Determine the [X, Y] coordinate at the center of the cell enclosing the given text.  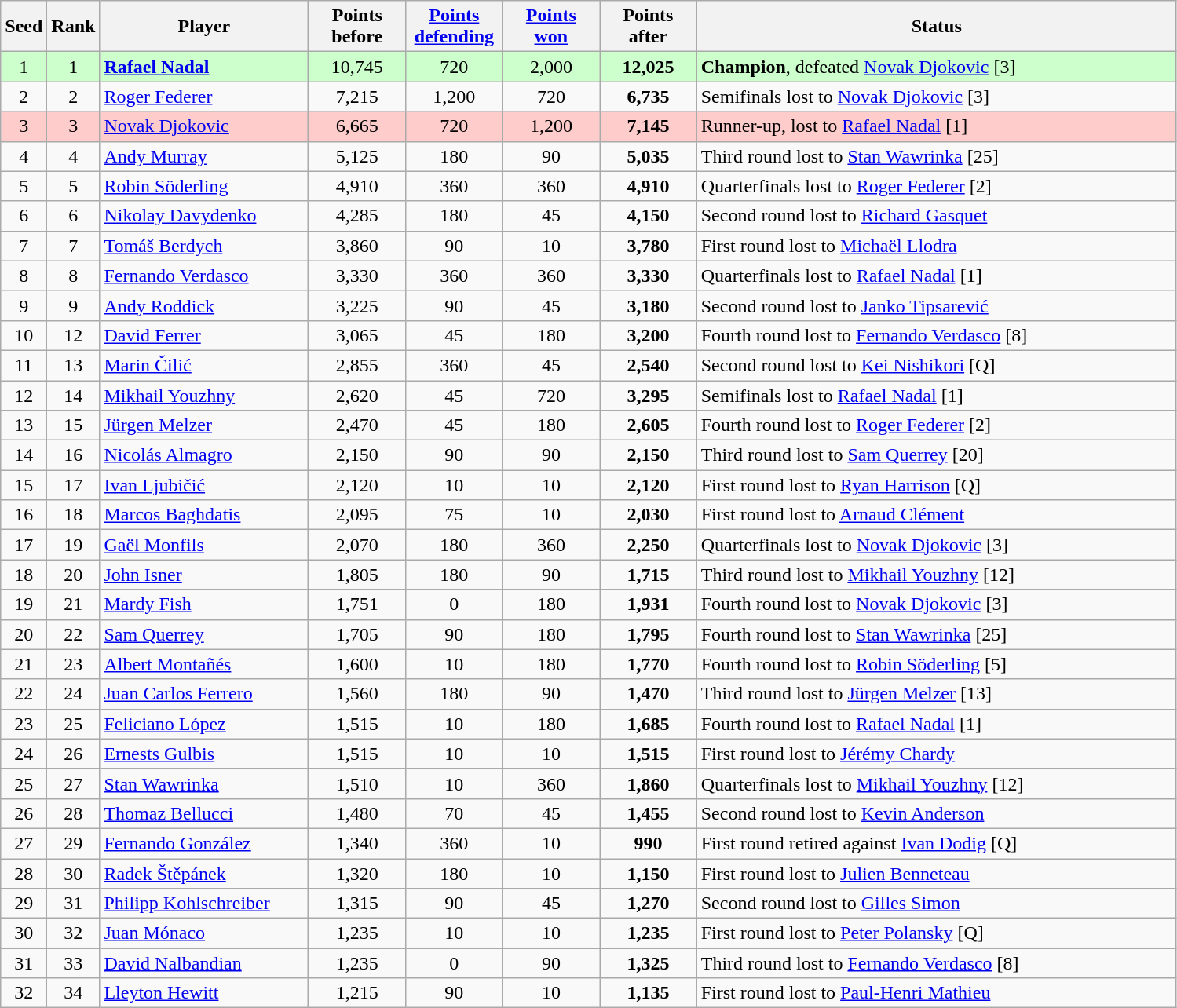
1,470 [649, 694]
Robin Söderling [204, 186]
Fourth round lost to Robin Söderling [5] [936, 664]
Gaël Monfils [204, 545]
Points defending [455, 27]
2,030 [649, 515]
Player [204, 27]
10,745 [357, 67]
Second round lost to Janko Tipsarević [936, 305]
Philipp Kohlschreiber [204, 904]
1,751 [357, 604]
Fernando González [204, 843]
Second round lost to Kevin Anderson [936, 813]
1,770 [649, 664]
Second round lost to Gilles Simon [936, 904]
1,685 [649, 724]
John Isner [204, 575]
First round lost to Michaël Llodra [936, 246]
David Nalbandian [204, 963]
2,620 [357, 395]
First round lost to Arnaud Clément [936, 515]
Points before [357, 27]
Third round lost to Jürgen Melzer [13] [936, 694]
Points after [649, 27]
Quarterfinals lost to Mikhail Youzhny [12] [936, 783]
3,065 [357, 335]
1,480 [357, 813]
Andy Murray [204, 156]
1,135 [649, 993]
3,780 [649, 246]
Jürgen Melzer [204, 425]
3,200 [649, 335]
Marcos Baghdatis [204, 515]
7,145 [649, 126]
Seed [24, 27]
12,025 [649, 67]
Fourth round lost to Roger Federer [2] [936, 425]
First round lost to Julien Benneteau [936, 874]
Rafael Nadal [204, 67]
Semifinals lost to Rafael Nadal [1] [936, 395]
First round lost to Peter Polansky [Q] [936, 933]
6,735 [649, 97]
1,270 [649, 904]
2,540 [649, 365]
1,315 [357, 904]
Nikolay Davydenko [204, 216]
David Ferrer [204, 335]
First round lost to Jérémy Chardy [936, 754]
Quarterfinals lost to Novak Djokovic [3] [936, 545]
5,125 [357, 156]
Andy Roddick [204, 305]
Juan Mónaco [204, 933]
11 [24, 365]
2,605 [649, 425]
1,931 [649, 604]
Roger Federer [204, 97]
Thomaz Bellucci [204, 813]
1,705 [357, 634]
5,035 [649, 156]
Third round lost to Mikhail Youzhny [12] [936, 575]
34 [74, 993]
Champion, defeated Novak Djokovic [3] [936, 67]
Points won [551, 27]
1,455 [649, 813]
Third round lost to Sam Querrey [20] [936, 455]
Mikhail Youzhny [204, 395]
Feliciano López [204, 724]
70 [455, 813]
1,340 [357, 843]
3,180 [649, 305]
1,325 [649, 963]
Ivan Ljubičić [204, 485]
1,510 [357, 783]
Nicolás Almagro [204, 455]
Ernests Gulbis [204, 754]
Juan Carlos Ferrero [204, 694]
Sam Querrey [204, 634]
75 [455, 515]
Novak Djokovic [204, 126]
Runner-up, lost to Rafael Nadal [1] [936, 126]
Tomáš Berdych [204, 246]
First round lost to Ryan Harrison [Q] [936, 485]
2,470 [357, 425]
Quarterfinals lost to Rafael Nadal [1] [936, 276]
1,150 [649, 874]
Stan Wawrinka [204, 783]
1,860 [649, 783]
Second round lost to Kei Nishikori [Q] [936, 365]
Fourth round lost to Stan Wawrinka [25] [936, 634]
1,320 [357, 874]
First round retired against Ivan Dodig [Q] [936, 843]
Fourth round lost to Fernando Verdasco [8] [936, 335]
Status [936, 27]
1,215 [357, 993]
33 [74, 963]
1,795 [649, 634]
2,095 [357, 515]
Quarterfinals lost to Roger Federer [2] [936, 186]
6,665 [357, 126]
3,860 [357, 246]
Fernando Verdasco [204, 276]
Semifinals lost to Novak Djokovic [3] [936, 97]
Radek Štěpánek [204, 874]
1,600 [357, 664]
Lleyton Hewitt [204, 993]
Fourth round lost to Rafael Nadal [1] [936, 724]
3,295 [649, 395]
Fourth round lost to Novak Djokovic [3] [936, 604]
Albert Montañés [204, 664]
1,715 [649, 575]
First round lost to Paul-Henri Mathieu [936, 993]
2,070 [357, 545]
7,215 [357, 97]
Marin Čilić [204, 365]
Second round lost to Richard Gasquet [936, 216]
Rank [74, 27]
2,000 [551, 67]
1,805 [357, 575]
Third round lost to Stan Wawrinka [25] [936, 156]
4,150 [649, 216]
Third round lost to Fernando Verdasco [8] [936, 963]
3,225 [357, 305]
2,855 [357, 365]
4,285 [357, 216]
2,250 [649, 545]
Mardy Fish [204, 604]
990 [649, 843]
1,560 [357, 694]
